Find where the given text appears and provide that cell's center as (X, Y) coordinate. 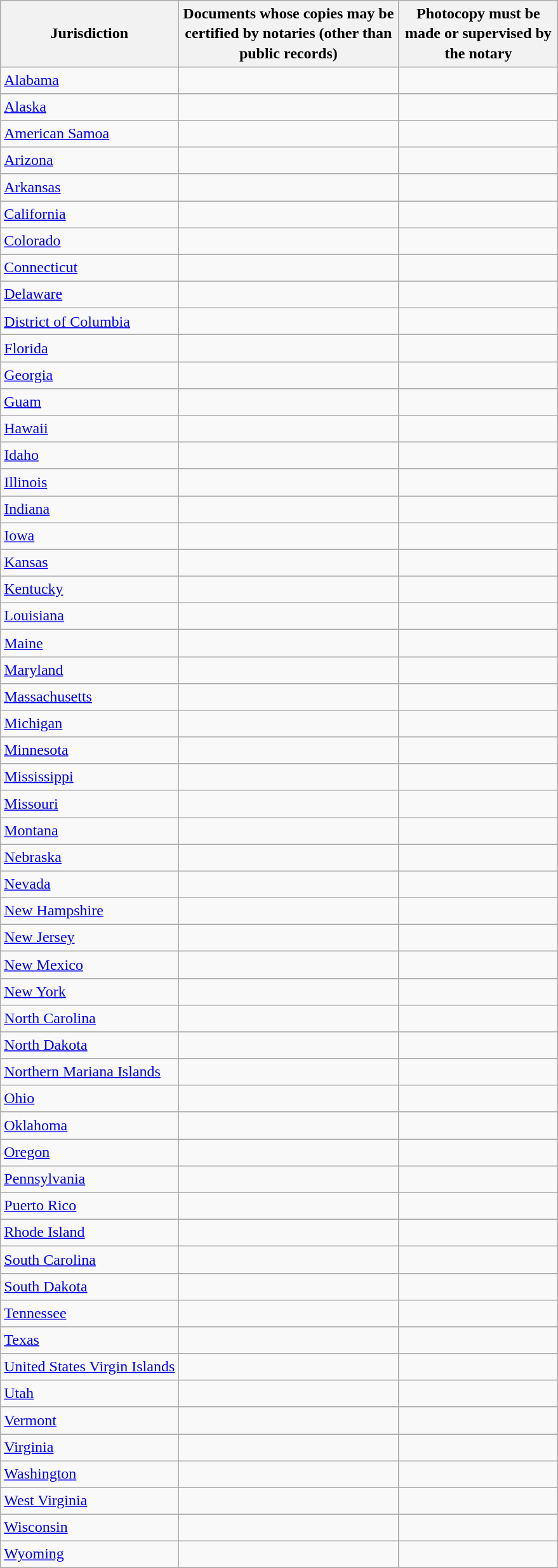
Documents whose copies may be certified by notaries (other than public records) (288, 34)
Georgia (90, 375)
Idaho (90, 455)
Alabama (90, 80)
Illinois (90, 482)
California (90, 214)
Louisiana (90, 617)
Oklahoma (90, 1125)
Wisconsin (90, 1527)
Arkansas (90, 187)
Colorado (90, 241)
Pennsylvania (90, 1179)
Utah (90, 1394)
Connecticut (90, 268)
Hawaii (90, 429)
Alaska (90, 107)
Photocopy must be made or supervised by the notary (479, 34)
Nevada (90, 884)
Jurisdiction (90, 34)
Maryland (90, 670)
Minnesota (90, 750)
United States Virgin Islands (90, 1367)
Massachusetts (90, 696)
New York (90, 991)
North Dakota (90, 1045)
Virginia (90, 1447)
Indiana (90, 509)
Oregon (90, 1153)
Wyoming (90, 1555)
Mississippi (90, 777)
Northern Mariana Islands (90, 1072)
Arizona (90, 160)
Montana (90, 831)
Nebraska (90, 858)
American Samoa (90, 134)
Ohio (90, 1099)
Tennessee (90, 1313)
North Carolina (90, 1018)
Kentucky (90, 589)
Kansas (90, 563)
Guam (90, 402)
South Dakota (90, 1286)
New Mexico (90, 965)
District of Columbia (90, 322)
Puerto Rico (90, 1206)
New Jersey (90, 938)
Maine (90, 643)
South Carolina (90, 1260)
Iowa (90, 536)
Michigan (90, 724)
Rhode Island (90, 1232)
Missouri (90, 804)
Washington (90, 1474)
Texas (90, 1340)
New Hampshire (90, 911)
Florida (90, 348)
Delaware (90, 294)
Vermont (90, 1420)
West Virginia (90, 1501)
